Determine the [x, y] coordinate at the center of the cell enclosing the given text.  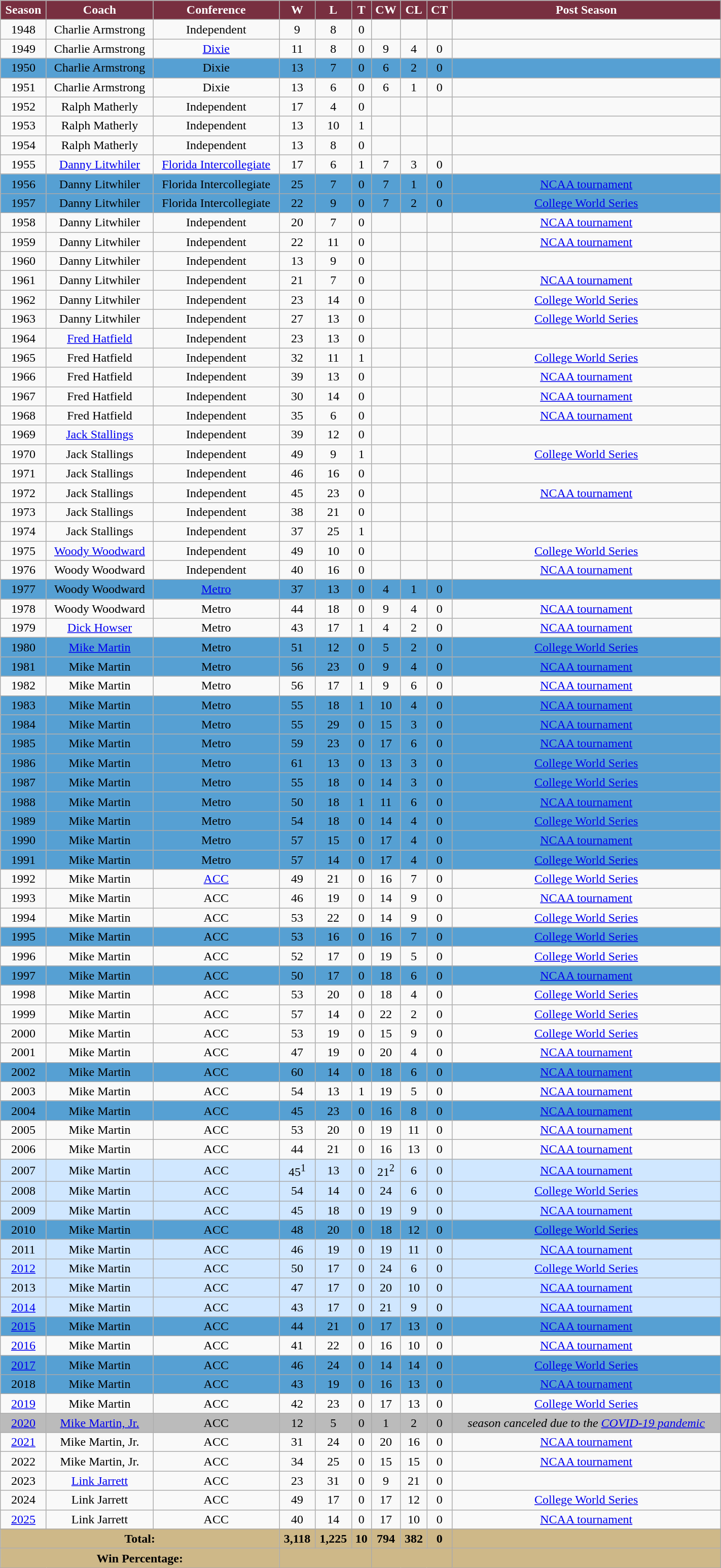
2000 [23, 1033]
2016 [23, 1346]
2024 [23, 1500]
Total: [140, 1539]
3,118 [297, 1539]
Season [23, 10]
1953 [23, 126]
2019 [23, 1404]
1983 [23, 705]
CT [439, 10]
1948 [23, 29]
59 [297, 744]
1970 [23, 454]
1954 [23, 145]
Win Percentage: [140, 1558]
2018 [23, 1384]
27 [297, 319]
2004 [23, 1110]
2005 [23, 1130]
1994 [23, 918]
1992 [23, 879]
1965 [23, 358]
2009 [23, 1210]
1982 [23, 686]
2012 [23, 1268]
CL [414, 10]
CW [386, 10]
2002 [23, 1072]
2008 [23, 1191]
1999 [23, 1014]
35 [297, 415]
1995 [23, 937]
1984 [23, 724]
1962 [23, 300]
1950 [23, 68]
52 [297, 956]
1991 [23, 860]
2021 [23, 1442]
1979 [23, 628]
1990 [23, 840]
2022 [23, 1461]
1989 [23, 821]
1959 [23, 242]
1964 [23, 338]
1955 [23, 164]
W [297, 10]
1986 [23, 763]
51 [297, 647]
1996 [23, 956]
451 [297, 1170]
1975 [23, 550]
Dick Howser [99, 628]
794 [386, 1539]
1981 [23, 667]
2007 [23, 1170]
2006 [23, 1149]
48 [297, 1230]
1971 [23, 473]
Coach [99, 10]
season canceled due to the COVID-19 pandemic [586, 1423]
L [333, 10]
2025 [23, 1519]
1988 [23, 802]
2001 [23, 1053]
2010 [23, 1230]
T [361, 10]
1958 [23, 222]
1969 [23, 435]
2015 [23, 1326]
1967 [23, 396]
34 [297, 1461]
382 [414, 1539]
212 [386, 1170]
38 [297, 512]
2023 [23, 1481]
1956 [23, 184]
1978 [23, 609]
1960 [23, 261]
2013 [23, 1287]
1993 [23, 898]
1976 [23, 570]
1985 [23, 744]
1963 [23, 319]
1972 [23, 493]
30 [297, 396]
60 [297, 1072]
1961 [23, 281]
1951 [23, 87]
1974 [23, 531]
1966 [23, 377]
1949 [23, 49]
32 [297, 358]
29 [333, 724]
2020 [23, 1423]
2017 [23, 1365]
Post Season [586, 10]
2003 [23, 1091]
1957 [23, 203]
1973 [23, 512]
1998 [23, 995]
61 [297, 763]
2011 [23, 1249]
41 [297, 1346]
Conference [216, 10]
1997 [23, 975]
1977 [23, 589]
1952 [23, 107]
1968 [23, 415]
1980 [23, 647]
1987 [23, 782]
1,225 [333, 1539]
2014 [23, 1307]
42 [297, 1404]
